Search for the cell housing the specified text and yield its [x, y] center coordinate. 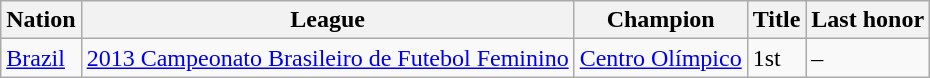
Champion [660, 20]
League [328, 20]
2013 Campeonato Brasileiro de Futebol Feminino [328, 58]
Last honor [868, 20]
– [868, 58]
Nation [41, 20]
Title [776, 20]
Brazil [41, 58]
Centro Olímpico [660, 58]
1st [776, 58]
